Detect which cell encompasses the target text, then output its [x, y] center coordinate. 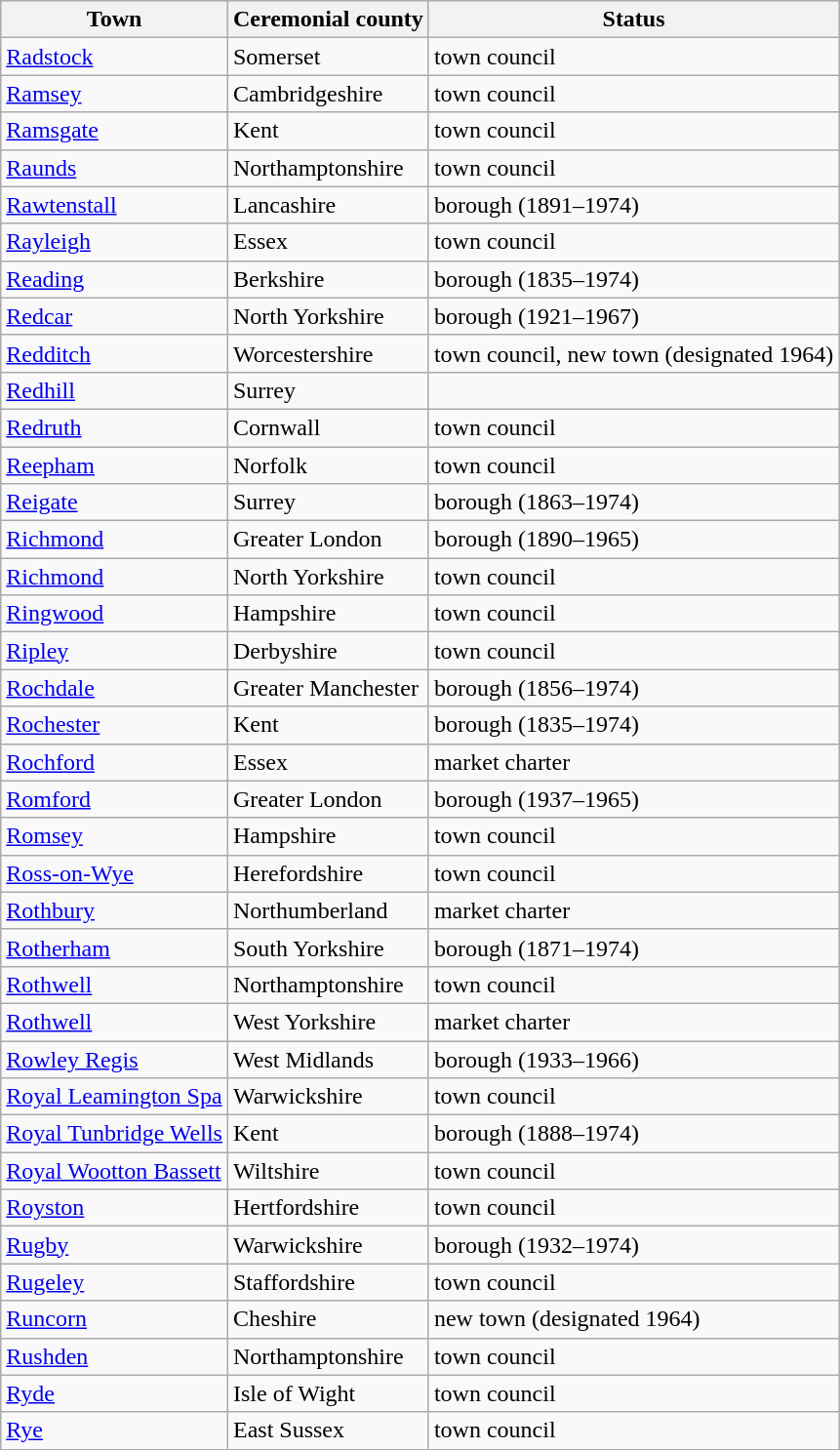
Ross-on-Wye [115, 873]
Cambridgeshire [328, 94]
borough (1863–1974) [633, 503]
borough (1856–1974) [633, 688]
Reigate [115, 503]
Rugby [115, 1245]
Rawtenstall [115, 205]
Wiltshire [328, 1171]
Ripley [115, 651]
borough (1933–1966) [633, 1059]
borough (1921–1967) [633, 316]
Redcar [115, 316]
Rothbury [115, 910]
Royal Leamington Spa [115, 1097]
Somerset [328, 57]
West Yorkshire [328, 1022]
Redruth [115, 427]
Cheshire [328, 1319]
Hertfordshire [328, 1208]
Isle of Wight [328, 1393]
Derbyshire [328, 651]
Reading [115, 279]
Norfolk [328, 465]
Rye [115, 1430]
new town (designated 1964) [633, 1319]
West Midlands [328, 1059]
Ceremonial county [328, 20]
Royston [115, 1208]
Northumberland [328, 910]
Royal Wootton Bassett [115, 1171]
Berkshire [328, 279]
Cornwall [328, 427]
Worcestershire [328, 353]
Rayleigh [115, 242]
Redhill [115, 390]
Raunds [115, 168]
Lancashire [328, 205]
borough (1871–1974) [633, 947]
borough (1932–1974) [633, 1245]
town council, new town (designated 1964) [633, 353]
borough (1888–1974) [633, 1134]
Reepham [115, 465]
Rochdale [115, 688]
Ramsey [115, 94]
Herefordshire [328, 873]
Rushden [115, 1356]
Runcorn [115, 1319]
East Sussex [328, 1430]
Rochford [115, 762]
Rotherham [115, 947]
Rochester [115, 725]
borough (1937–1965) [633, 799]
Ryde [115, 1393]
Staffordshire [328, 1282]
Radstock [115, 57]
Royal Tunbridge Wells [115, 1134]
Romsey [115, 836]
borough (1890–1965) [633, 540]
Ramsgate [115, 131]
Greater Manchester [328, 688]
Rowley Regis [115, 1059]
Ringwood [115, 614]
Status [633, 20]
Rugeley [115, 1282]
Redditch [115, 353]
borough (1891–1974) [633, 205]
Town [115, 20]
South Yorkshire [328, 947]
Romford [115, 799]
